For the text-containing cell, return its midpoint in (X, Y) coordinate format. 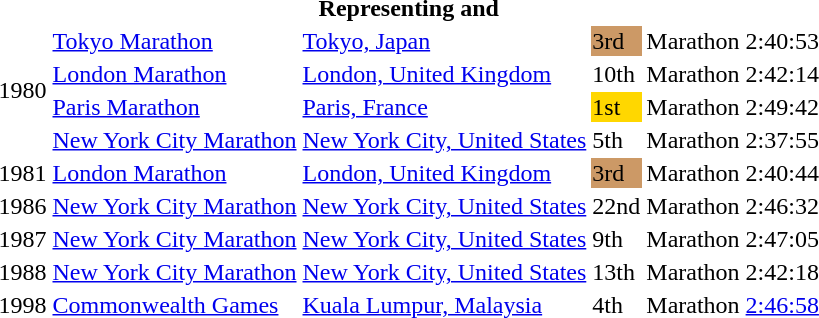
9th (616, 239)
Tokyo, Japan (444, 41)
1st (616, 107)
Paris Marathon (174, 107)
Paris, France (444, 107)
Tokyo Marathon (174, 41)
22nd (616, 206)
5th (616, 140)
13th (616, 272)
10th (616, 74)
